Find where the given text appears and provide that cell's center as [X, Y] coordinate. 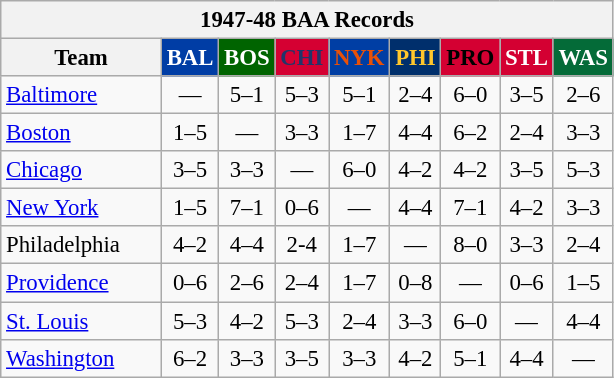
PHI [416, 58]
New York [82, 208]
1947-48 BAA Records [308, 20]
BOS [247, 58]
Washington [82, 358]
2-4 [302, 245]
PRO [470, 58]
BAL [190, 58]
St. Louis [82, 321]
Chicago [82, 170]
WAS [583, 58]
Providence [82, 283]
Philadelphia [82, 245]
Team [82, 58]
0–8 [416, 283]
NYK [360, 58]
CHI [302, 58]
Boston [82, 133]
8–0 [470, 245]
Baltimore [82, 95]
STL [527, 58]
